Locate the cell with the specified text and output its (x, y) center coordinate. 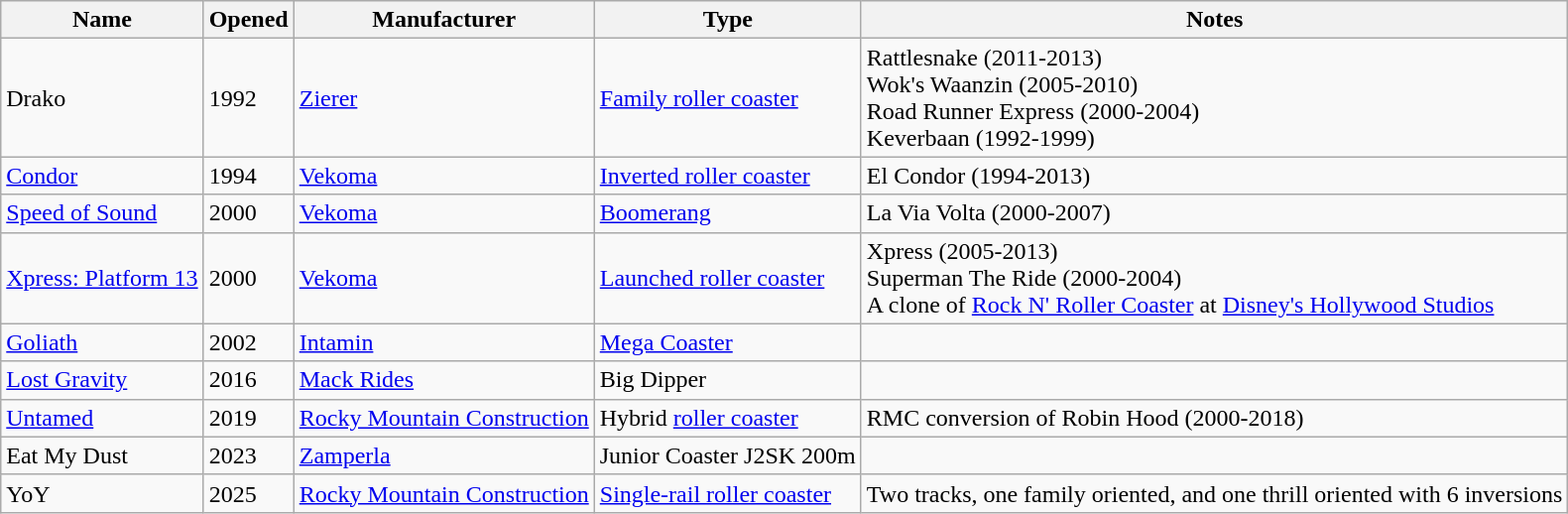
Zierer (444, 97)
Mega Coaster (728, 342)
Hybrid roller coaster (728, 418)
1992 (248, 97)
Inverted roller coaster (728, 176)
Xpress: Platform 13 (102, 278)
Family roller coaster (728, 97)
Rattlesnake (2011-2013)Wok's Waanzin (2005-2010)Road Runner Express (2000-2004)Keverbaan (1992-1999) (1214, 97)
Goliath (102, 342)
Eat My Dust (102, 455)
Name (102, 20)
Condor (102, 176)
2025 (248, 493)
Type (728, 20)
Intamin (444, 342)
Opened (248, 20)
Drako (102, 97)
Big Dipper (728, 380)
Speed of Sound (102, 213)
El Condor (1994-2013) (1214, 176)
Junior Coaster J2SK 200m (728, 455)
Untamed (102, 418)
2016 (248, 380)
Single-rail roller coaster (728, 493)
YoY (102, 493)
Boomerang (728, 213)
Two tracks, one family oriented, and one thrill oriented with 6 inversions (1214, 493)
2002 (248, 342)
Notes (1214, 20)
1994 (248, 176)
Launched roller coaster (728, 278)
Zamperla (444, 455)
La Via Volta (2000-2007) (1214, 213)
Lost Gravity (102, 380)
Mack Rides (444, 380)
2019 (248, 418)
RMC conversion of Robin Hood (2000-2018) (1214, 418)
Xpress (2005-2013)Superman The Ride (2000-2004)A clone of Rock N' Roller Coaster at Disney's Hollywood Studios (1214, 278)
2023 (248, 455)
Manufacturer (444, 20)
